Pinpoint the cell where the given text exists, returning its [X, Y] midpoint coordinate. 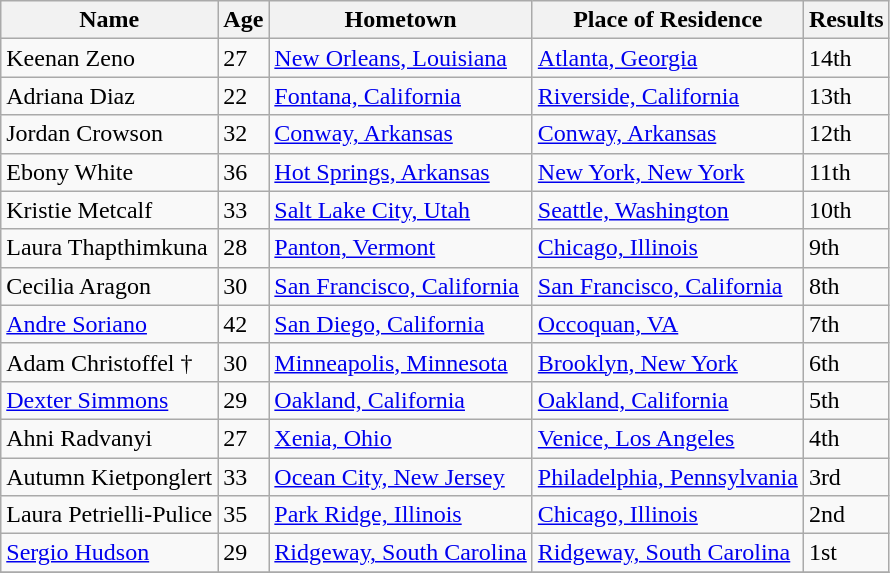
4th [846, 438]
3rd [846, 477]
Ocean City, New Jersey [400, 477]
Place of Residence [668, 20]
36 [244, 172]
42 [244, 324]
Adriana Diaz [110, 96]
22 [244, 96]
Cecilia Aragon [110, 286]
Panton, Vermont [400, 248]
New Orleans, Louisiana [400, 58]
Riverside, California [668, 96]
Venice, Los Angeles [668, 438]
Salt Lake City, Utah [400, 210]
New York, New York [668, 172]
1st [846, 553]
13th [846, 96]
28 [244, 248]
2nd [846, 515]
Hometown [400, 20]
5th [846, 400]
9th [846, 248]
12th [846, 134]
Seattle, Washington [668, 210]
7th [846, 324]
Laura Petrielli-Pulice [110, 515]
Adam Christoffel † [110, 362]
Jordan Crowson [110, 134]
Name [110, 20]
6th [846, 362]
Age [244, 20]
Xenia, Ohio [400, 438]
Kristie Metcalf [110, 210]
11th [846, 172]
10th [846, 210]
Sergio Hudson [110, 553]
Park Ridge, Illinois [400, 515]
Results [846, 20]
Minneapolis, Minnesota [400, 362]
Ahni Radvanyi [110, 438]
35 [244, 515]
8th [846, 286]
Atlanta, Georgia [668, 58]
Dexter Simmons [110, 400]
Fontana, California [400, 96]
Brooklyn, New York [668, 362]
Occoquan, VA [668, 324]
14th [846, 58]
Hot Springs, Arkansas [400, 172]
Keenan Zeno [110, 58]
Laura Thapthimkuna [110, 248]
Autumn Kietponglert [110, 477]
San Diego, California [400, 324]
32 [244, 134]
Philadelphia, Pennsylvania [668, 477]
Ebony White [110, 172]
Andre Soriano [110, 324]
